Capture the cell that displays the provided text and extract its (X, Y) central coordinate. 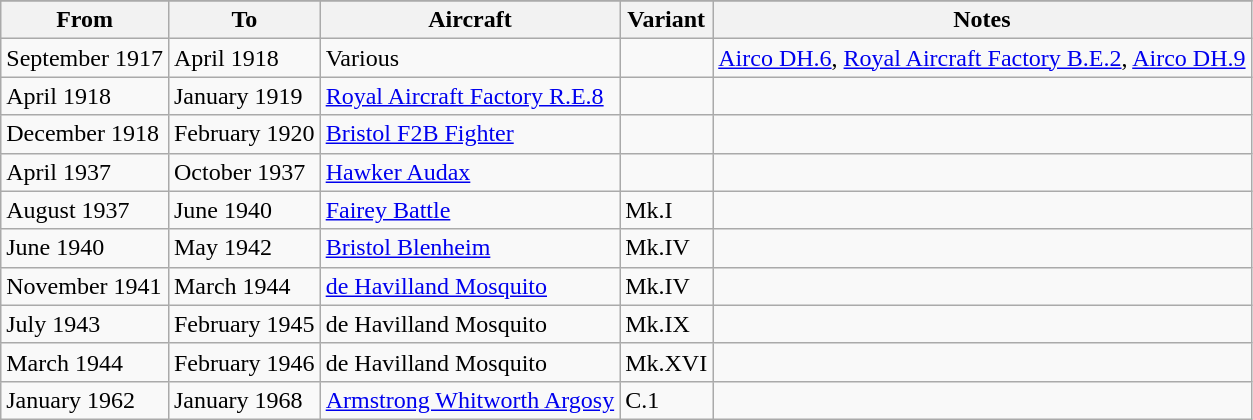
July 1943 (85, 324)
September 1917 (85, 58)
C.1 (666, 400)
Bristol F2B Fighter (470, 134)
February 1945 (244, 324)
Armstrong Whitworth Argosy (470, 400)
May 1942 (244, 248)
Hawker Audax (470, 172)
Mk.I (666, 210)
Airco DH.6, Royal Aircraft Factory B.E.2, Airco DH.9 (982, 58)
January 1919 (244, 96)
Notes (982, 20)
January 1962 (85, 400)
August 1937 (85, 210)
Mk.XVI (666, 362)
November 1941 (85, 286)
Variant (666, 20)
Various (470, 58)
January 1968 (244, 400)
February 1920 (244, 134)
December 1918 (85, 134)
Royal Aircraft Factory R.E.8 (470, 96)
February 1946 (244, 362)
To (244, 20)
Bristol Blenheim (470, 248)
Aircraft (470, 20)
From (85, 20)
Mk.IX (666, 324)
Fairey Battle (470, 210)
April 1937 (85, 172)
October 1937 (244, 172)
